From the cell containing the given text, extract its center point as [x, y] coordinate. 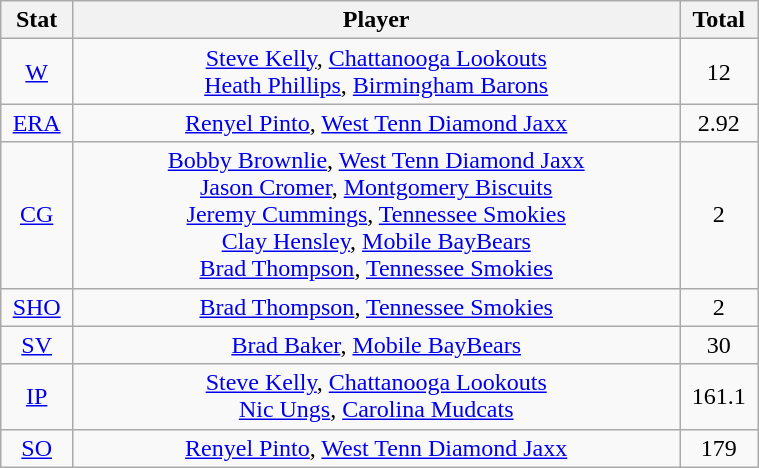
Player [376, 20]
179 [719, 448]
Steve Kelly, Chattanooga Lookouts Nic Ungs, Carolina Mudcats [376, 396]
SHO [37, 307]
IP [37, 396]
Brad Thompson, Tennessee Smokies [376, 307]
30 [719, 345]
Steve Kelly, Chattanooga Lookouts Heath Phillips, Birmingham Barons [376, 72]
161.1 [719, 396]
Stat [37, 20]
12 [719, 72]
CG [37, 215]
ERA [37, 123]
Brad Baker, Mobile BayBears [376, 345]
2.92 [719, 123]
SV [37, 345]
SO [37, 448]
W [37, 72]
Total [719, 20]
